Scan for the cell matching the given text and deliver its (X, Y) coordinate at center. 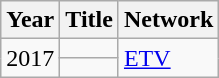
Year (30, 20)
2017 (30, 58)
Network (168, 20)
ETV (168, 58)
Title (90, 20)
